Search for the cell housing the specified text and yield its [X, Y] center coordinate. 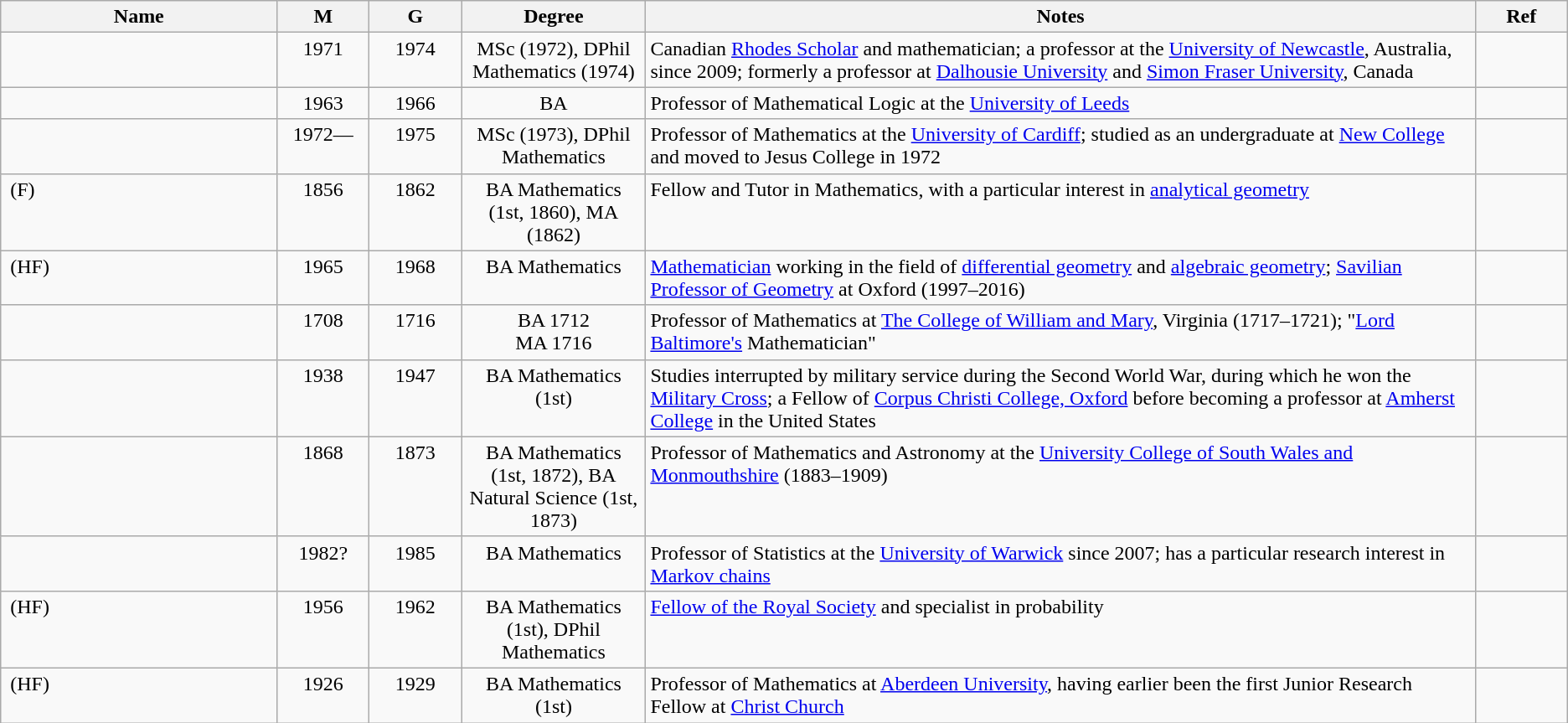
1716 [415, 332]
1929 [415, 695]
1975 [415, 146]
MSc (1973), DPhil Mathematics [554, 146]
1868 [323, 486]
1962 [415, 629]
Ref [1521, 17]
Fellow of the Royal Society and specialist in probability [1060, 629]
M [323, 17]
Professor of Mathematics at the University of Cardiff; studied as an undergraduate at New College and moved to Jesus College in 1972 [1060, 146]
1974 [415, 60]
1968 [415, 278]
Professor of Mathematics at Aberdeen University, having earlier been the first Junior Research Fellow at Christ Church [1060, 695]
1938 [323, 398]
1972— [323, 146]
1862 [415, 212]
Notes [1060, 17]
1926 [323, 695]
1947 [415, 398]
BA 1712MA 1716 [554, 332]
1971 [323, 60]
1708 [323, 332]
1982? [323, 563]
Professor of Mathematical Logic at the University of Leeds [1060, 103]
(F) [139, 212]
1966 [415, 103]
BA Mathematics (1st, 1872), BA Natural Science (1st, 1873) [554, 486]
BA Mathematics (1st), DPhil Mathematics [554, 629]
Professor of Mathematics and Astronomy at the University College of South Wales and Monmouthshire (1883–1909) [1060, 486]
BA [554, 103]
1965 [323, 278]
Professor of Mathematics at The College of William and Mary, Virginia (1717–1721); "Lord Baltimore's Mathematician" [1060, 332]
G [415, 17]
1856 [323, 212]
Professor of Statistics at the University of Warwick since 2007; has a particular research interest in Markov chains [1060, 563]
1873 [415, 486]
Name [139, 17]
1963 [323, 103]
1985 [415, 563]
1956 [323, 629]
Fellow and Tutor in Mathematics, with a particular interest in analytical geometry [1060, 212]
BA Mathematics (1st, 1860), MA (1862) [554, 212]
Degree [554, 17]
MSc (1972), DPhil Mathematics (1974) [554, 60]
Mathematician working in the field of differential geometry and algebraic geometry; Savilian Professor of Geometry at Oxford (1997–2016) [1060, 278]
